Extract the [X, Y] coordinate from the center of the cell holding the provided text.  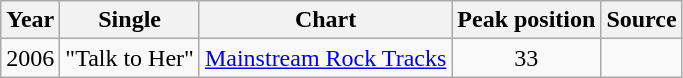
"Talk to Her" [130, 58]
Source [642, 20]
33 [526, 58]
Peak position [526, 20]
Chart [325, 20]
2006 [30, 58]
Single [130, 20]
Mainstream Rock Tracks [325, 58]
Year [30, 20]
